Determine the (X, Y) coordinate at the center of the cell enclosing the given text.  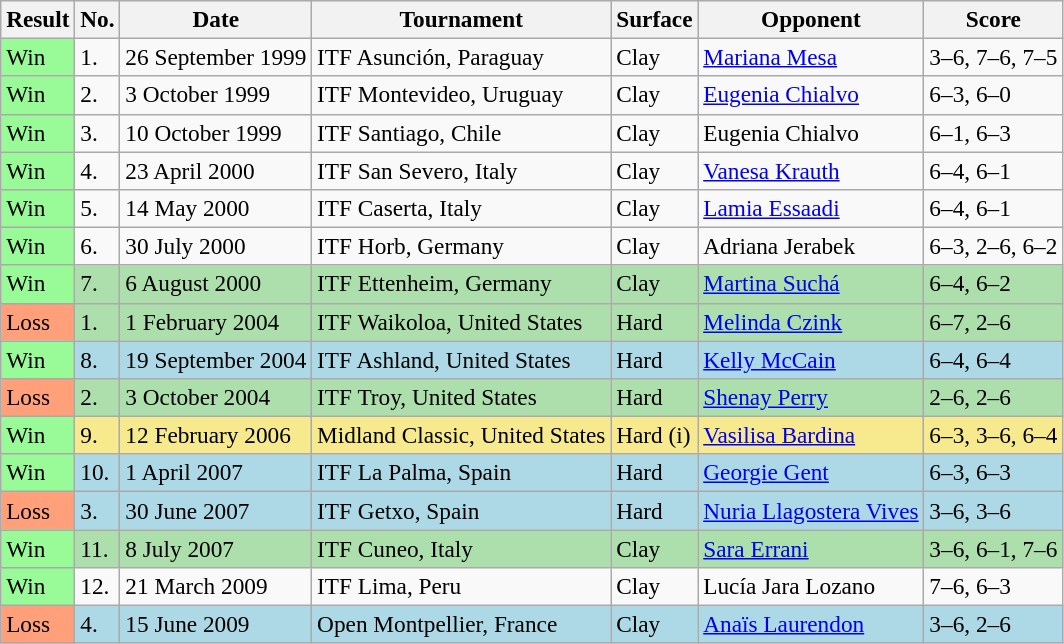
3–6, 3–6 (994, 510)
8. (98, 359)
No. (98, 19)
Surface (654, 19)
Date (216, 19)
ITF Asunción, Paraguay (462, 57)
Lucía Jara Lozano (811, 586)
ITF Getxo, Spain (462, 510)
ITF Ettenheim, Germany (462, 284)
11. (98, 548)
9. (98, 435)
Score (994, 19)
26 September 1999 (216, 57)
ITF La Palma, Spain (462, 473)
ITF Troy, United States (462, 397)
3–6, 6–1, 7–6 (994, 548)
3–6, 2–6 (994, 624)
Mariana Mesa (811, 57)
2–6, 2–6 (994, 397)
12 February 2006 (216, 435)
1 February 2004 (216, 322)
19 September 2004 (216, 359)
3 October 2004 (216, 397)
3 October 1999 (216, 95)
12. (98, 586)
ITF Horb, Germany (462, 246)
6–3, 3–6, 6–4 (994, 435)
10. (98, 473)
ITF Waikoloa, United States (462, 322)
6–4, 6–4 (994, 359)
30 June 2007 (216, 510)
30 July 2000 (216, 246)
ITF Caserta, Italy (462, 208)
Adriana Jerabek (811, 246)
6 August 2000 (216, 284)
6–3, 6–0 (994, 95)
6–7, 2–6 (994, 322)
6–3, 2–6, 6–2 (994, 246)
8 July 2007 (216, 548)
5. (98, 208)
ITF Ashland, United States (462, 359)
Kelly McCain (811, 359)
Opponent (811, 19)
21 March 2009 (216, 586)
Anaïs Laurendon (811, 624)
23 April 2000 (216, 170)
Nuria Llagostera Vives (811, 510)
Open Montpellier, France (462, 624)
Sara Errani (811, 548)
1 April 2007 (216, 473)
6–3, 6–3 (994, 473)
Shenay Perry (811, 397)
ITF San Severo, Italy (462, 170)
7. (98, 284)
3–6, 7–6, 7–5 (994, 57)
10 October 1999 (216, 133)
7–6, 6–3 (994, 586)
Melinda Czink (811, 322)
6–4, 6–2 (994, 284)
Martina Suchá (811, 284)
ITF Santiago, Chile (462, 133)
14 May 2000 (216, 208)
ITF Montevideo, Uruguay (462, 95)
Midland Classic, United States (462, 435)
ITF Lima, Peru (462, 586)
Hard (i) (654, 435)
Vasilisa Bardina (811, 435)
Result (38, 19)
Georgie Gent (811, 473)
15 June 2009 (216, 624)
6–1, 6–3 (994, 133)
Tournament (462, 19)
ITF Cuneo, Italy (462, 548)
6. (98, 246)
Lamia Essaadi (811, 208)
Vanesa Krauth (811, 170)
